Return (x, y) of the center of cell containing provided text 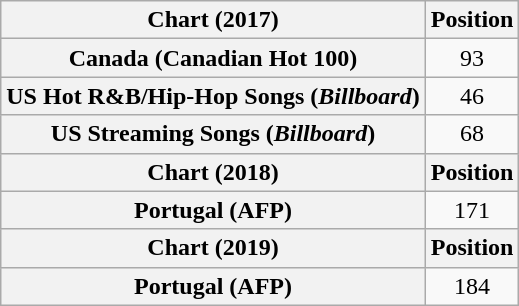
171 (472, 210)
93 (472, 58)
68 (472, 134)
Chart (2017) (213, 20)
46 (472, 96)
Canada (Canadian Hot 100) (213, 58)
Chart (2018) (213, 172)
184 (472, 286)
US Streaming Songs (Billboard) (213, 134)
US Hot R&B/Hip-Hop Songs (Billboard) (213, 96)
Chart (2019) (213, 248)
